Search for the cell housing the specified text and yield its (x, y) center coordinate. 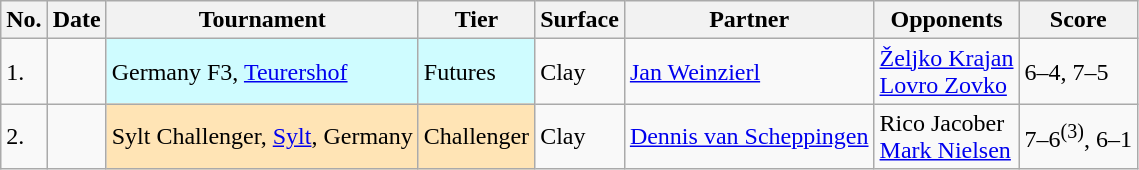
1. (24, 72)
Challenger (476, 136)
Dennis van Scheppingen (749, 136)
Date (76, 20)
Partner (749, 20)
7–6(3), 6–1 (1078, 136)
2. (24, 136)
Futures (476, 72)
Željko Krajan Lovro Zovko (946, 72)
No. (24, 20)
Rico Jacober Mark Nielsen (946, 136)
Tier (476, 20)
Tournament (262, 20)
6–4, 7–5 (1078, 72)
Jan Weinzierl (749, 72)
Surface (580, 20)
Score (1078, 20)
Opponents (946, 20)
Sylt Challenger, Sylt, Germany (262, 136)
Germany F3, Teurershof (262, 72)
